For the text-containing cell, return its midpoint in [X, Y] coordinate format. 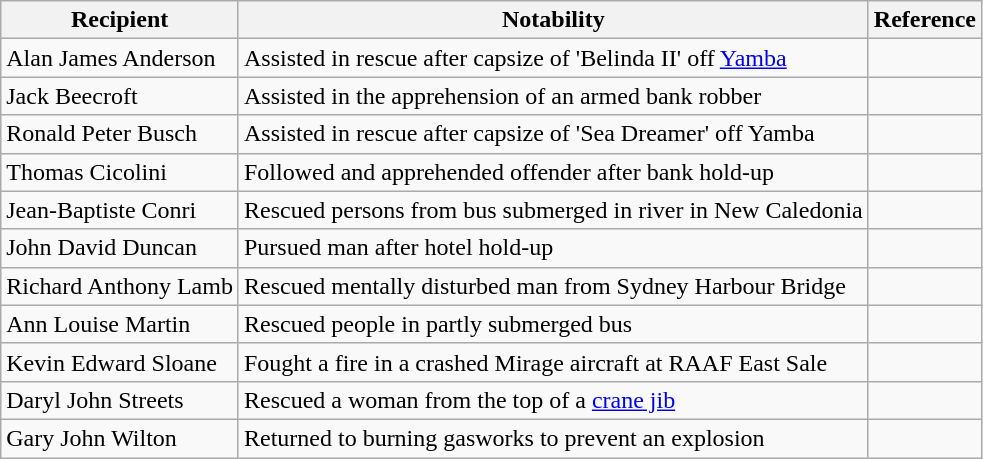
Returned to burning gasworks to prevent an explosion [553, 438]
Reference [924, 20]
Daryl John Streets [120, 400]
Jack Beecroft [120, 96]
Assisted in rescue after capsize of 'Sea Dreamer' off Yamba [553, 134]
Rescued persons from bus submerged in river in New Caledonia [553, 210]
Richard Anthony Lamb [120, 286]
Jean-Baptiste Conri [120, 210]
Rescued mentally disturbed man from Sydney Harbour Bridge [553, 286]
Followed and apprehended offender after bank hold-up [553, 172]
Kevin Edward Sloane [120, 362]
Thomas Cicolini [120, 172]
Rescued a woman from the top of a crane jib [553, 400]
Ann Louise Martin [120, 324]
Alan James Anderson [120, 58]
Recipient [120, 20]
John David Duncan [120, 248]
Assisted in rescue after capsize of 'Belinda II' off Yamba [553, 58]
Pursued man after hotel hold-up [553, 248]
Notability [553, 20]
Fought a fire in a crashed Mirage aircraft at RAAF East Sale [553, 362]
Ronald Peter Busch [120, 134]
Gary John Wilton [120, 438]
Rescued people in partly submerged bus [553, 324]
Assisted in the apprehension of an armed bank robber [553, 96]
